Search for the cell housing the specified text and yield its [x, y] center coordinate. 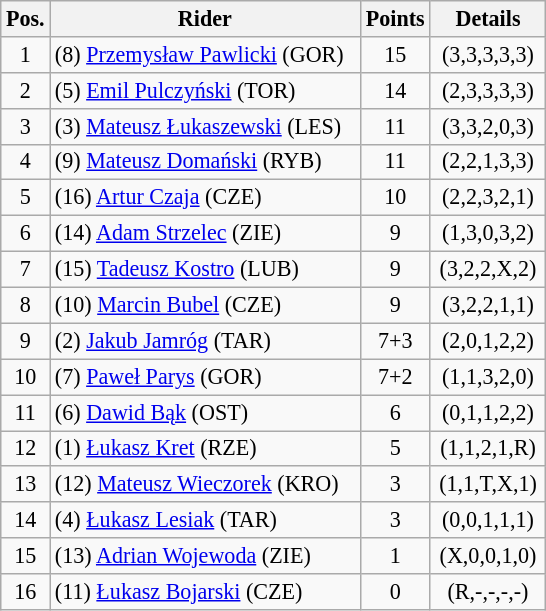
(14) Adam Strzelec (ZIE) [205, 233]
7+2 [395, 377]
4 [26, 162]
(16) Artur Czaja (CZE) [205, 198]
(1,1,2,1,R) [488, 448]
(4) Łukasz Lesiak (TAR) [205, 520]
12 [26, 448]
Pos. [26, 18]
(3,3,3,3,3) [488, 54]
(3,2,2,X,2) [488, 269]
(8) Przemysław Pawlicki (GOR) [205, 54]
13 [26, 484]
(2) Jakub Jamróg (TAR) [205, 341]
(10) Marcin Bubel (CZE) [205, 305]
(2,0,1,2,2) [488, 341]
(3) Mateusz Łukaszewski (LES) [205, 126]
(2,2,3,2,1) [488, 198]
(1,1,T,X,1) [488, 484]
(3,3,2,0,3) [488, 126]
2 [26, 90]
(12) Mateusz Wieczorek (KRO) [205, 484]
7 [26, 269]
(R,-,-,-,-) [488, 591]
7+3 [395, 341]
(6) Dawid Bąk (OST) [205, 412]
(15) Tadeusz Kostro (LUB) [205, 269]
(2,2,1,3,3) [488, 162]
(1,3,0,3,2) [488, 233]
(1) Łukasz Kret (RZE) [205, 448]
16 [26, 591]
Rider [205, 18]
(9) Mateusz Domański (RYB) [205, 162]
Details [488, 18]
0 [395, 591]
(0,0,1,1,1) [488, 520]
(1,1,3,2,0) [488, 377]
8 [26, 305]
(2,3,3,3,3) [488, 90]
(7) Paweł Parys (GOR) [205, 377]
(X,0,0,1,0) [488, 556]
(0,1,1,2,2) [488, 412]
(13) Adrian Wojewoda (ZIE) [205, 556]
(11) Łukasz Bojarski (CZE) [205, 591]
(3,2,2,1,1) [488, 305]
(5) Emil Pulczyński (TOR) [205, 90]
Points [395, 18]
